Find where the given text appears and provide that cell's center as (X, Y) coordinate. 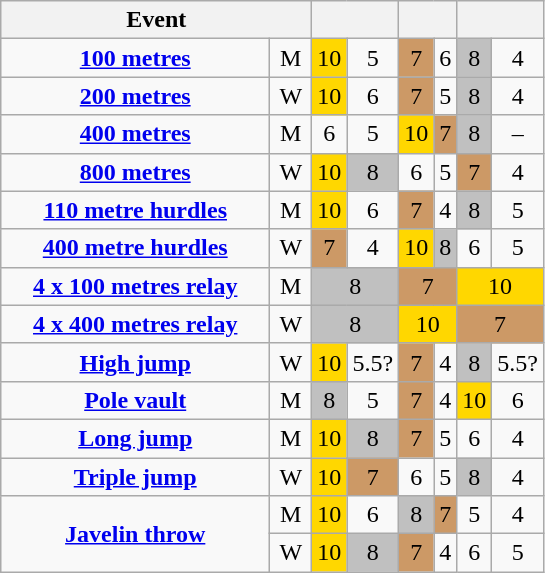
Triple jump (136, 477)
400 metres (136, 134)
– (518, 134)
Pole vault (136, 400)
200 metres (136, 96)
800 metres (136, 172)
100 metres (136, 58)
400 metre hurdles (136, 248)
110 metre hurdles (136, 210)
Long jump (136, 438)
Event (156, 20)
High jump (136, 362)
4 x 100 metres relay (136, 286)
Javelin throw (136, 534)
4 x 400 metres relay (136, 324)
